Output the (x, y) coordinate of the center of the cell containing the given text.  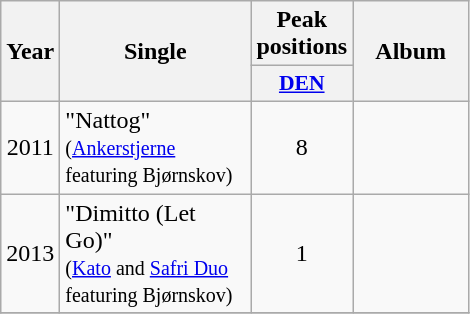
2013 (30, 254)
DEN (302, 84)
Single (156, 52)
Year (30, 52)
1 (302, 254)
Peak positions (302, 34)
8 (302, 147)
"Dimitto (Let Go)" (Kato and Safri Duo featuring Bjørnskov) (156, 254)
Album (411, 52)
2011 (30, 147)
"Nattog" (Ankerstjerne featuring Bjørnskov) (156, 147)
